Scan for the cell matching the given text and deliver its (X, Y) coordinate at center. 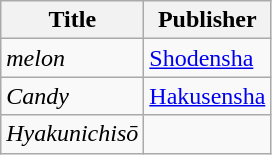
Candy (72, 96)
Title (72, 20)
Shodensha (208, 58)
Hyakunichisō (72, 134)
Hakusensha (208, 96)
melon (72, 58)
Publisher (208, 20)
